Output the [X, Y] coordinate of the center of the cell containing the given text.  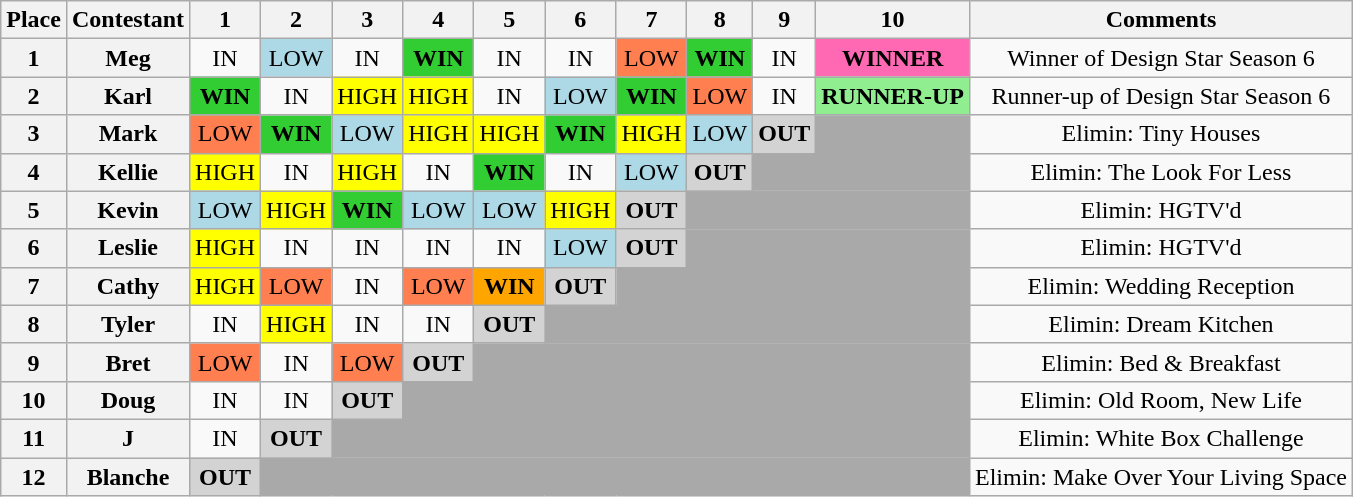
Doug [128, 400]
Leslie [128, 248]
Comments [1160, 20]
Contestant [128, 20]
J [128, 438]
Place [34, 20]
Kevin [128, 210]
Meg [128, 58]
Winner of Design Star Season 6 [1160, 58]
WINNER [893, 58]
Karl [128, 96]
Blanche [128, 477]
Elimin: Wedding Reception [1160, 286]
Mark [128, 134]
Tyler [128, 324]
Elimin: White Box Challenge [1160, 438]
Elimin: Bed & Breakfast [1160, 362]
Bret [128, 362]
Elimin: The Look For Less [1160, 172]
Elimin: Dream Kitchen [1160, 324]
Elimin: Tiny Houses [1160, 134]
Elimin: Make Over Your Living Space [1160, 477]
Elimin: Old Room, New Life [1160, 400]
Runner-up of Design Star Season 6 [1160, 96]
RUNNER-UP [893, 96]
Cathy [128, 286]
12 [34, 477]
11 [34, 438]
Kellie [128, 172]
